Capture the cell that displays the provided text and extract its [X, Y] central coordinate. 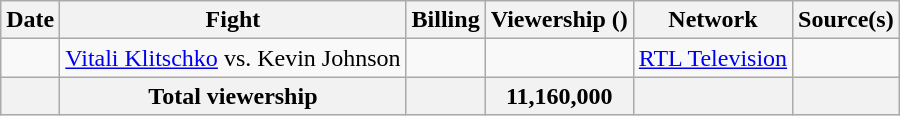
RTL Television [712, 58]
Vitali Klitschko vs. Kevin Johnson [233, 58]
Billing [446, 20]
Source(s) [846, 20]
Total viewership [233, 96]
Fight [233, 20]
Viewership () [559, 20]
Date [30, 20]
11,160,000 [559, 96]
Network [712, 20]
